Extract the (X, Y) coordinate from the center of the cell holding the provided text.  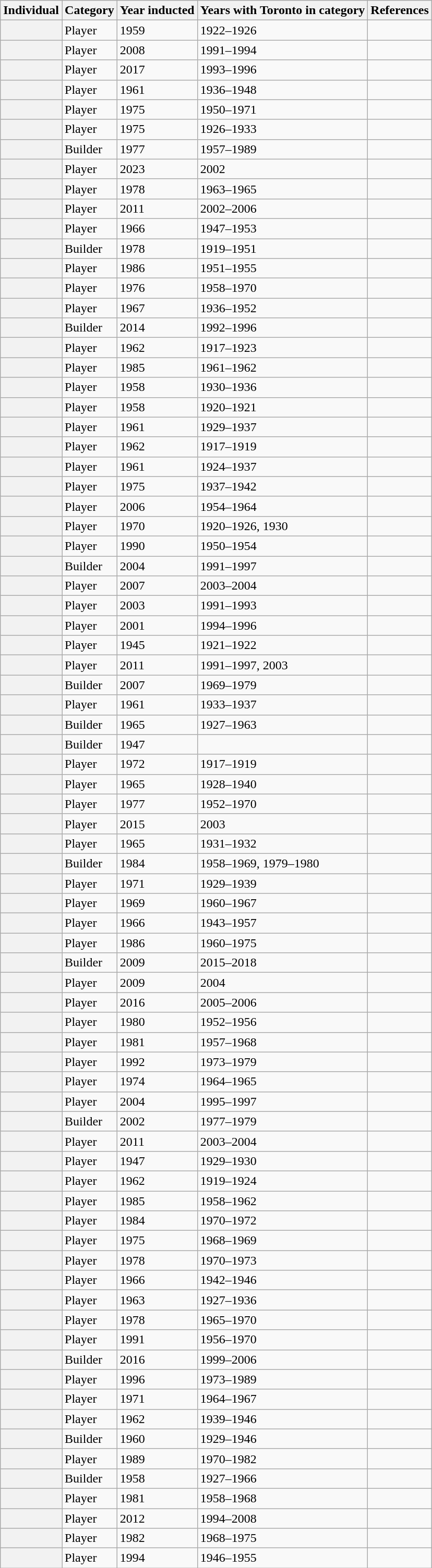
1929–1937 (283, 427)
1952–1970 (283, 804)
1931–1932 (283, 843)
1917–1923 (283, 348)
1946–1955 (283, 1558)
1959 (157, 30)
1919–1924 (283, 1181)
1960–1975 (283, 943)
1991–1997, 2003 (283, 665)
2006 (157, 506)
1974 (157, 1082)
Years with Toronto in category (283, 10)
1967 (157, 308)
1989 (157, 1459)
1954–1964 (283, 506)
1929–1930 (283, 1161)
1958–1970 (283, 288)
1952–1956 (283, 1022)
1990 (157, 546)
1999–2006 (283, 1359)
2012 (157, 1518)
2017 (157, 70)
1973–1979 (283, 1062)
1957–1989 (283, 149)
1920–1921 (283, 407)
1961–1962 (283, 367)
1964–1965 (283, 1082)
2008 (157, 50)
1942–1946 (283, 1280)
1937–1942 (283, 486)
1960 (157, 1439)
1982 (157, 1538)
1921–1922 (283, 645)
1991–1994 (283, 50)
1992 (157, 1062)
1928–1940 (283, 784)
1994–1996 (283, 626)
1968–1975 (283, 1538)
1939–1946 (283, 1419)
1950–1971 (283, 109)
1963–1965 (283, 189)
1950–1954 (283, 546)
1926–1933 (283, 129)
1960–1967 (283, 903)
Category (90, 10)
Year inducted (157, 10)
1929–1946 (283, 1439)
1929–1939 (283, 884)
1976 (157, 288)
1965–1970 (283, 1320)
2015 (157, 824)
1964–1967 (283, 1399)
1992–1996 (283, 328)
1958–1969, 1979–1980 (283, 863)
1924–1937 (283, 467)
1994 (157, 1558)
1963 (157, 1300)
1970–1973 (283, 1260)
2023 (157, 169)
2001 (157, 626)
1969 (157, 903)
1970 (157, 526)
1936–1948 (283, 90)
1943–1957 (283, 923)
Individual (31, 10)
1919–1951 (283, 249)
1980 (157, 1022)
1936–1952 (283, 308)
1991–1993 (283, 606)
1957–1968 (283, 1042)
2014 (157, 328)
1930–1936 (283, 387)
1927–1936 (283, 1300)
1996 (157, 1379)
1970–1982 (283, 1459)
1927–1963 (283, 725)
2005–2006 (283, 1002)
1994–2008 (283, 1518)
1958–1968 (283, 1498)
1927–1966 (283, 1478)
1991–1997 (283, 566)
1970–1972 (283, 1221)
2002–2006 (283, 209)
1922–1926 (283, 30)
References (400, 10)
1968–1969 (283, 1241)
1993–1996 (283, 70)
1969–1979 (283, 685)
1972 (157, 764)
1951–1955 (283, 268)
1933–1937 (283, 705)
1920–1926, 1930 (283, 526)
2015–2018 (283, 963)
1973–1989 (283, 1379)
1945 (157, 645)
1995–1997 (283, 1101)
1947–1953 (283, 228)
1958–1962 (283, 1200)
1977–1979 (283, 1121)
1991 (157, 1340)
1956–1970 (283, 1340)
